Extract the (x, y) coordinate from the center of the cell holding the provided text.  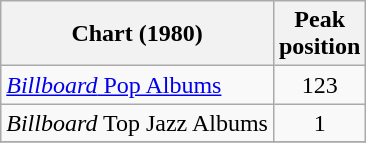
123 (319, 85)
Chart (1980) (138, 34)
1 (319, 123)
Peakposition (319, 34)
Billboard Pop Albums (138, 85)
Billboard Top Jazz Albums (138, 123)
